Search for the cell housing the specified text and yield its [x, y] center coordinate. 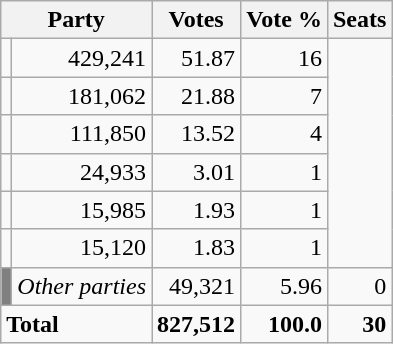
111,850 [82, 134]
24,933 [82, 172]
1.83 [196, 248]
49,321 [196, 286]
0 [359, 286]
30 [359, 324]
Total [76, 324]
4 [284, 134]
Vote % [284, 20]
Seats [359, 20]
827,512 [196, 324]
429,241 [82, 58]
1.93 [196, 210]
13.52 [196, 134]
3.01 [196, 172]
7 [284, 96]
Other parties [82, 286]
181,062 [82, 96]
15,985 [82, 210]
Party [76, 20]
51.87 [196, 58]
15,120 [82, 248]
16 [284, 58]
100.0 [284, 324]
21.88 [196, 96]
5.96 [284, 286]
Votes [196, 20]
